Capture the cell that displays the provided text and extract its [x, y] central coordinate. 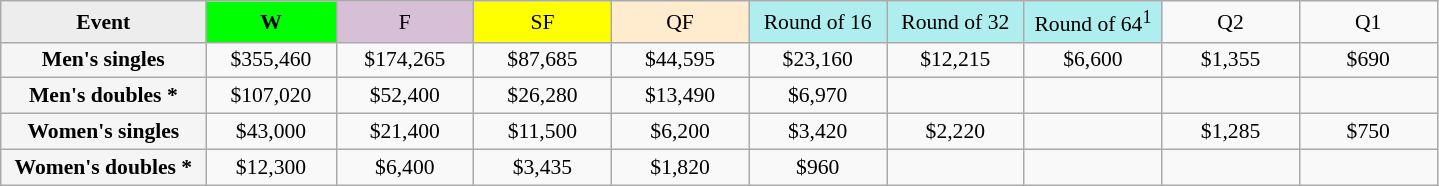
$21,400 [405, 132]
$355,460 [271, 60]
$6,200 [680, 132]
$1,355 [1231, 60]
$6,970 [818, 96]
$3,435 [543, 167]
$12,300 [271, 167]
$960 [818, 167]
$13,490 [680, 96]
SF [543, 22]
$44,595 [680, 60]
$6,600 [1093, 60]
Women's doubles * [104, 167]
F [405, 22]
W [271, 22]
$1,820 [680, 167]
QF [680, 22]
Round of 641 [1093, 22]
$26,280 [543, 96]
Women's singles [104, 132]
$174,265 [405, 60]
$107,020 [271, 96]
Q2 [1231, 22]
Round of 32 [955, 22]
$11,500 [543, 132]
$87,685 [543, 60]
Men's singles [104, 60]
Round of 16 [818, 22]
Men's doubles * [104, 96]
Event [104, 22]
$2,220 [955, 132]
$690 [1368, 60]
$23,160 [818, 60]
$52,400 [405, 96]
$43,000 [271, 132]
$6,400 [405, 167]
$1,285 [1231, 132]
$750 [1368, 132]
$12,215 [955, 60]
$3,420 [818, 132]
Q1 [1368, 22]
